Extract the (X, Y) coordinate from the center of the cell holding the provided text.  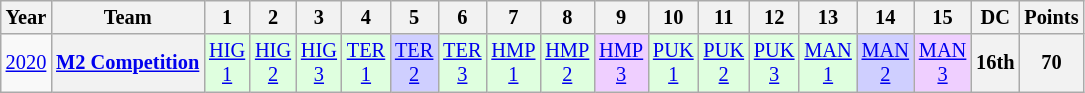
TER2 (414, 63)
DC (995, 17)
6 (462, 17)
15 (942, 17)
11 (723, 17)
3 (319, 17)
PUK2 (723, 63)
13 (828, 17)
MAN2 (886, 63)
12 (774, 17)
7 (513, 17)
2020 (26, 63)
MAN1 (828, 63)
TER1 (366, 63)
PUK1 (673, 63)
Year (26, 17)
2 (273, 17)
HMP3 (621, 63)
Points (1051, 17)
1 (227, 17)
9 (621, 17)
HIG1 (227, 63)
MAN3 (942, 63)
HMP1 (513, 63)
8 (567, 17)
HMP2 (567, 63)
4 (366, 17)
70 (1051, 63)
Team (128, 17)
TER3 (462, 63)
M2 Competition (128, 63)
5 (414, 17)
16th (995, 63)
PUK3 (774, 63)
10 (673, 17)
14 (886, 17)
HIG2 (273, 63)
HIG3 (319, 63)
